Return (X, Y) of the center of cell containing provided text 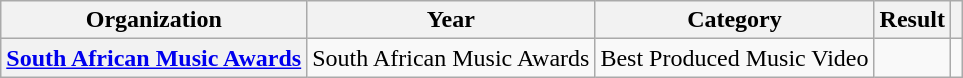
Category (734, 20)
Organization (154, 20)
Year (451, 20)
Best Produced Music Video (734, 58)
Result (912, 20)
